Detect which cell encompasses the target text, then output its (X, Y) center coordinate. 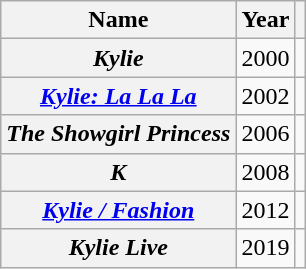
Name (118, 20)
2008 (266, 172)
2006 (266, 134)
2012 (266, 210)
2000 (266, 58)
2019 (266, 248)
Year (266, 20)
Kylie / Fashion (118, 210)
The Showgirl Princess (118, 134)
Kylie: La La La (118, 96)
K (118, 172)
2002 (266, 96)
Kylie (118, 58)
Kylie Live (118, 248)
